Capture the cell that displays the provided text and extract its (X, Y) central coordinate. 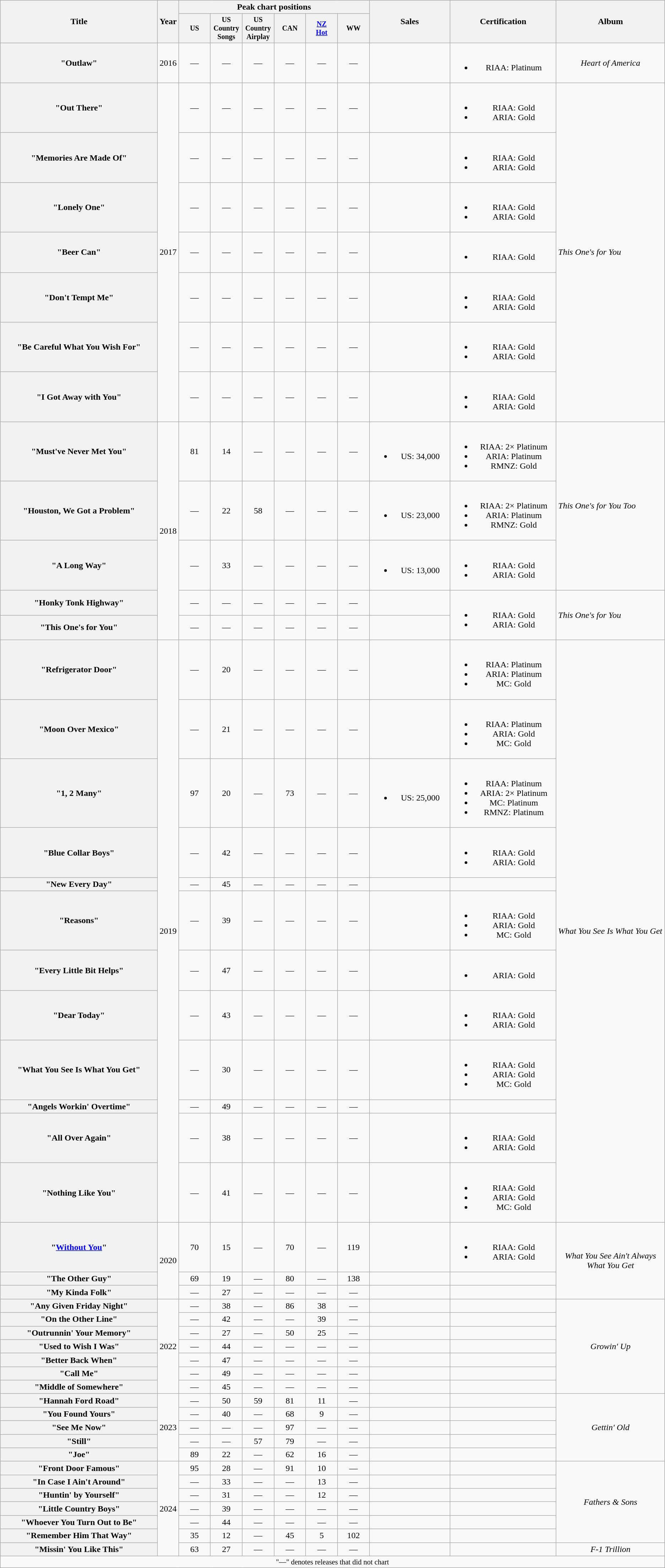
14 (226, 451)
2020 (168, 1261)
"Be Careful What You Wish For" (79, 347)
"Any Given Friday Night" (79, 1306)
Year (168, 22)
"Reasons" (79, 920)
What You See Is What You Get (610, 931)
NZHot (322, 28)
"Hannah Ford Road" (79, 1400)
69 (195, 1279)
"1, 2 Many" (79, 793)
Peak chart positions (274, 7)
9 (322, 1414)
91 (290, 1468)
ARIA: Gold (503, 970)
86 (290, 1306)
138 (353, 1279)
"Little Country Boys" (79, 1509)
"This One's for You" (79, 627)
59 (258, 1400)
80 (290, 1279)
68 (290, 1414)
95 (195, 1468)
RIAA: PlatinumARIA: GoldMC: Gold (503, 729)
5 (322, 1536)
2024 (168, 1509)
"What You See Is What You Get" (79, 1070)
73 (290, 793)
"On the Other Line" (79, 1319)
"See Me Now" (79, 1428)
"Huntin' by Yourself" (79, 1495)
"Front Door Famous" (79, 1468)
"Houston, We Got a Problem" (79, 511)
Certification (503, 22)
"You Found Yours" (79, 1414)
"Outrunnin' Your Memory" (79, 1333)
"Used to Wish I Was" (79, 1346)
31 (226, 1495)
63 (195, 1549)
"Remember Him That Way" (79, 1536)
"Memories Are Made Of" (79, 157)
13 (322, 1482)
79 (290, 1441)
"Without You" (79, 1247)
WW (353, 28)
"—" denotes releases that did not chart (332, 1562)
"In Case I Ain't Around" (79, 1482)
"The Other Guy" (79, 1279)
CAN (290, 28)
89 (195, 1455)
"Still" (79, 1441)
"Better Back When" (79, 1360)
62 (290, 1455)
21 (226, 729)
Growin' Up (610, 1346)
RIAA: Gold (503, 252)
"Out There" (79, 108)
2016 (168, 63)
"Lonely One" (79, 207)
US: 23,000 (410, 511)
US: 34,000 (410, 451)
102 (353, 1536)
"Nothing Like You" (79, 1192)
28 (226, 1468)
"Beer Can" (79, 252)
41 (226, 1192)
This One's for You Too (610, 506)
US Country Songs (226, 28)
11 (322, 1400)
19 (226, 1279)
US (195, 28)
2018 (168, 531)
US: 25,000 (410, 793)
2023 (168, 1427)
15 (226, 1247)
"Don't Tempt Me" (79, 297)
"Refrigerator Door" (79, 669)
"All Over Again" (79, 1138)
US Country Airplay (258, 28)
"Outlaw" (79, 63)
"Middle of Somewhere" (79, 1387)
"My Kinda Folk" (79, 1292)
"Whoever You Turn Out to Be" (79, 1522)
RIAA: Platinum (503, 63)
"Dear Today" (79, 1015)
2019 (168, 931)
What You See Ain't Always What You Get (610, 1261)
Heart of America (610, 63)
"Every Little Bit Helps" (79, 970)
"A Long Way" (79, 565)
RIAA: PlatinumARIA: PlatinumMC: Gold (503, 669)
"Call Me" (79, 1373)
Title (79, 22)
58 (258, 511)
35 (195, 1536)
Fathers & Sons (610, 1502)
"Joe" (79, 1455)
"Moon Over Mexico" (79, 729)
2017 (168, 252)
"I Got Away with You" (79, 397)
2022 (168, 1346)
30 (226, 1070)
US: 13,000 (410, 565)
43 (226, 1015)
"New Every Day" (79, 884)
57 (258, 1441)
16 (322, 1455)
"Must've Never Met You" (79, 451)
119 (353, 1247)
F-1 Trillion (610, 1549)
"Blue Collar Boys" (79, 852)
Album (610, 22)
40 (226, 1414)
Sales (410, 22)
"Angels Workin' Overtime" (79, 1106)
"Missin' You Like This" (79, 1549)
Gettin' Old (610, 1427)
10 (322, 1468)
"Honky Tonk Highway" (79, 603)
RIAA: PlatinumARIA: 2× PlatinumMC: PlatinumRMNZ: Platinum (503, 793)
25 (322, 1333)
